Identify which cell holds the provided text, then report its (x, y) central coordinate. 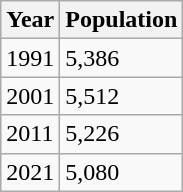
5,512 (122, 96)
2001 (30, 96)
2021 (30, 172)
1991 (30, 58)
Year (30, 20)
5,080 (122, 172)
2011 (30, 134)
5,226 (122, 134)
Population (122, 20)
5,386 (122, 58)
